Output the (X, Y) coordinate of the center of the cell containing the given text.  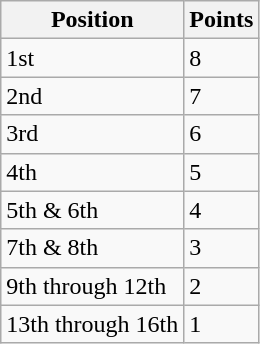
1st (92, 58)
6 (222, 134)
Points (222, 20)
5th & 6th (92, 210)
4 (222, 210)
9th through 12th (92, 286)
2nd (92, 96)
5 (222, 172)
Position (92, 20)
4th (92, 172)
2 (222, 286)
7th & 8th (92, 248)
8 (222, 58)
13th through 16th (92, 324)
3 (222, 248)
7 (222, 96)
3rd (92, 134)
1 (222, 324)
